Search for the cell housing the specified text and yield its (x, y) center coordinate. 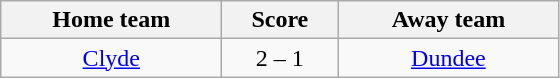
Home team (112, 20)
2 – 1 (280, 58)
Clyde (112, 58)
Away team (448, 20)
Score (280, 20)
Dundee (448, 58)
